Scan for the cell matching the given text and deliver its [X, Y] coordinate at center. 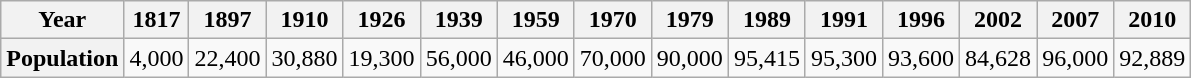
56,000 [458, 58]
1996 [920, 20]
90,000 [690, 58]
96,000 [1076, 58]
22,400 [228, 58]
95,300 [844, 58]
70,000 [612, 58]
19,300 [382, 58]
1939 [458, 20]
1989 [766, 20]
95,415 [766, 58]
84,628 [998, 58]
30,880 [304, 58]
2010 [1152, 20]
1910 [304, 20]
93,600 [920, 58]
1979 [690, 20]
1970 [612, 20]
92,889 [1152, 58]
Year [62, 20]
1926 [382, 20]
1817 [156, 20]
2002 [998, 20]
1991 [844, 20]
1897 [228, 20]
1959 [536, 20]
4,000 [156, 58]
2007 [1076, 20]
Population [62, 58]
46,000 [536, 58]
